Locate the cell with the specified text and output its (x, y) center coordinate. 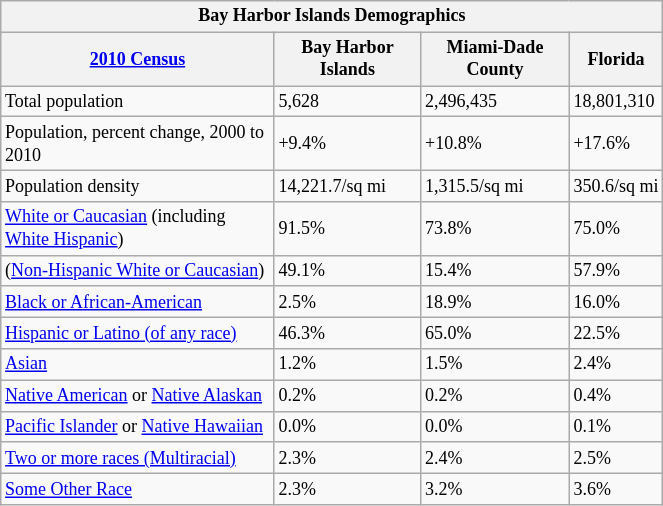
65.0% (495, 334)
3.2% (495, 488)
0.4% (616, 396)
Florida (616, 59)
3.6% (616, 488)
Two or more races (Multiracial) (138, 458)
Pacific Islander or Native Hawaiian (138, 426)
Black or African-American (138, 302)
15.4% (495, 270)
Population, percent change, 2000 to 2010 (138, 144)
Miami-Dade County (495, 59)
Some Other Race (138, 488)
Native American or Native Alaskan (138, 396)
1.2% (348, 364)
16.0% (616, 302)
Hispanic or Latino (of any race) (138, 334)
5,628 (348, 102)
1,315.5/sq mi (495, 186)
(Non-Hispanic White or Caucasian) (138, 270)
73.8% (495, 229)
18,801,310 (616, 102)
Bay Harbor Islands Demographics (332, 16)
18.9% (495, 302)
+9.4% (348, 144)
14,221.7/sq mi (348, 186)
0.1% (616, 426)
+17.6% (616, 144)
75.0% (616, 229)
1.5% (495, 364)
91.5% (348, 229)
22.5% (616, 334)
2,496,435 (495, 102)
Asian (138, 364)
57.9% (616, 270)
46.3% (348, 334)
2010 Census (138, 59)
Total population (138, 102)
49.1% (348, 270)
Bay Harbor Islands (348, 59)
350.6/sq mi (616, 186)
White or Caucasian (including White Hispanic) (138, 229)
+10.8% (495, 144)
Population density (138, 186)
